From the cell containing the given text, extract its center point as [X, Y] coordinate. 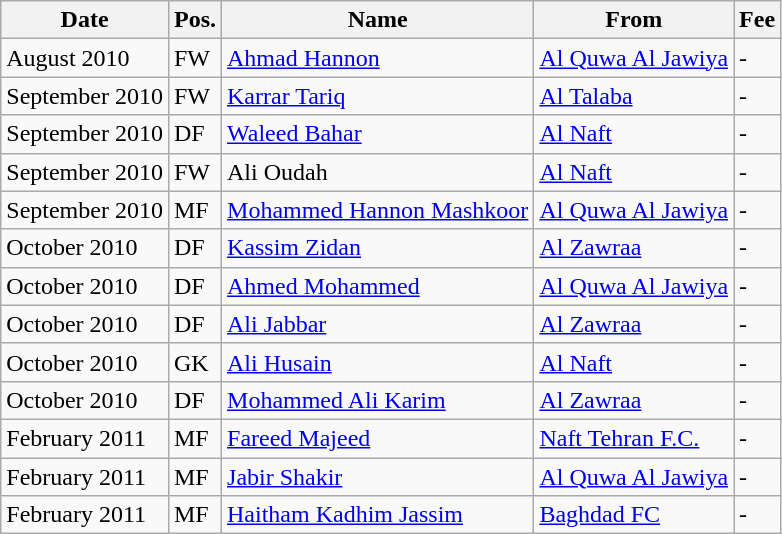
Al Talaba [634, 96]
Jabir Shakir [378, 477]
Baghdad FC [634, 515]
Ali Oudah [378, 172]
Mohammed Ali Karim [378, 400]
Fee [758, 20]
Kassim Zidan [378, 248]
Ahmed Mohammed [378, 286]
From [634, 20]
Haitham Kadhim Jassim [378, 515]
GK [194, 362]
Ali Husain [378, 362]
Waleed Bahar [378, 134]
Ahmad Hannon [378, 58]
Mohammed Hannon Mashkoor [378, 210]
Karrar Tariq [378, 96]
Naft Tehran F.C. [634, 438]
Pos. [194, 20]
Date [85, 20]
Ali Jabbar [378, 324]
August 2010 [85, 58]
Fareed Majeed [378, 438]
Name [378, 20]
